From the cell containing the given text, extract its center point as [X, Y] coordinate. 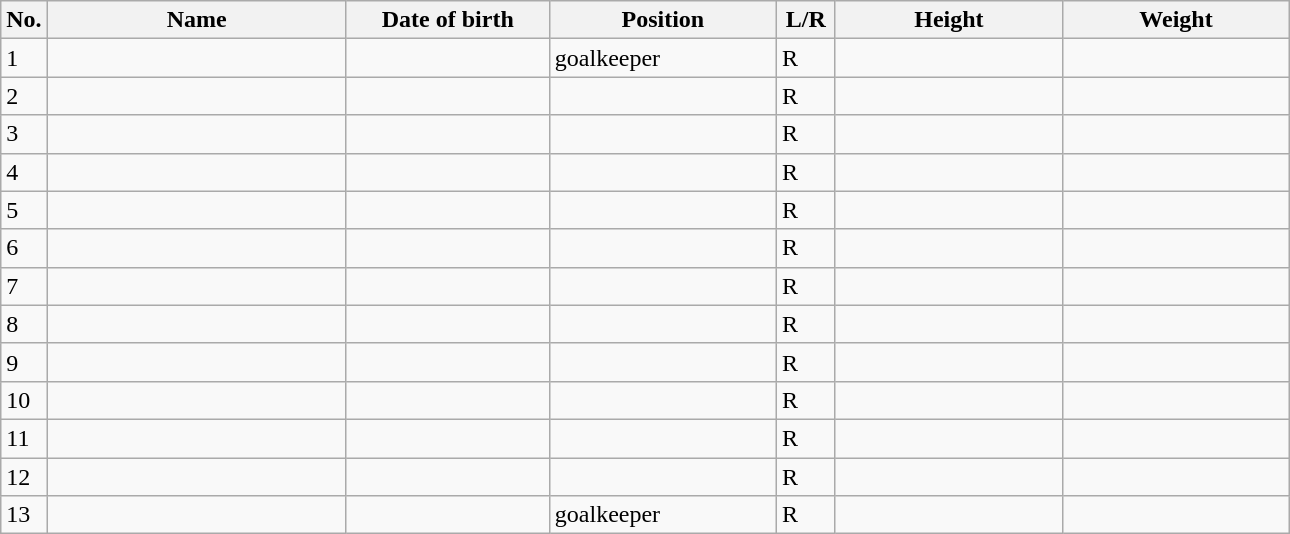
6 [24, 248]
5 [24, 210]
12 [24, 477]
Date of birth [448, 20]
Name [196, 20]
No. [24, 20]
13 [24, 515]
2 [24, 96]
1 [24, 58]
9 [24, 362]
10 [24, 400]
3 [24, 134]
Weight [1176, 20]
8 [24, 324]
11 [24, 438]
L/R [806, 20]
7 [24, 286]
4 [24, 172]
Position [662, 20]
Height [948, 20]
